Return the [X, Y] coordinate for the center point of the cell that contains the specified text.  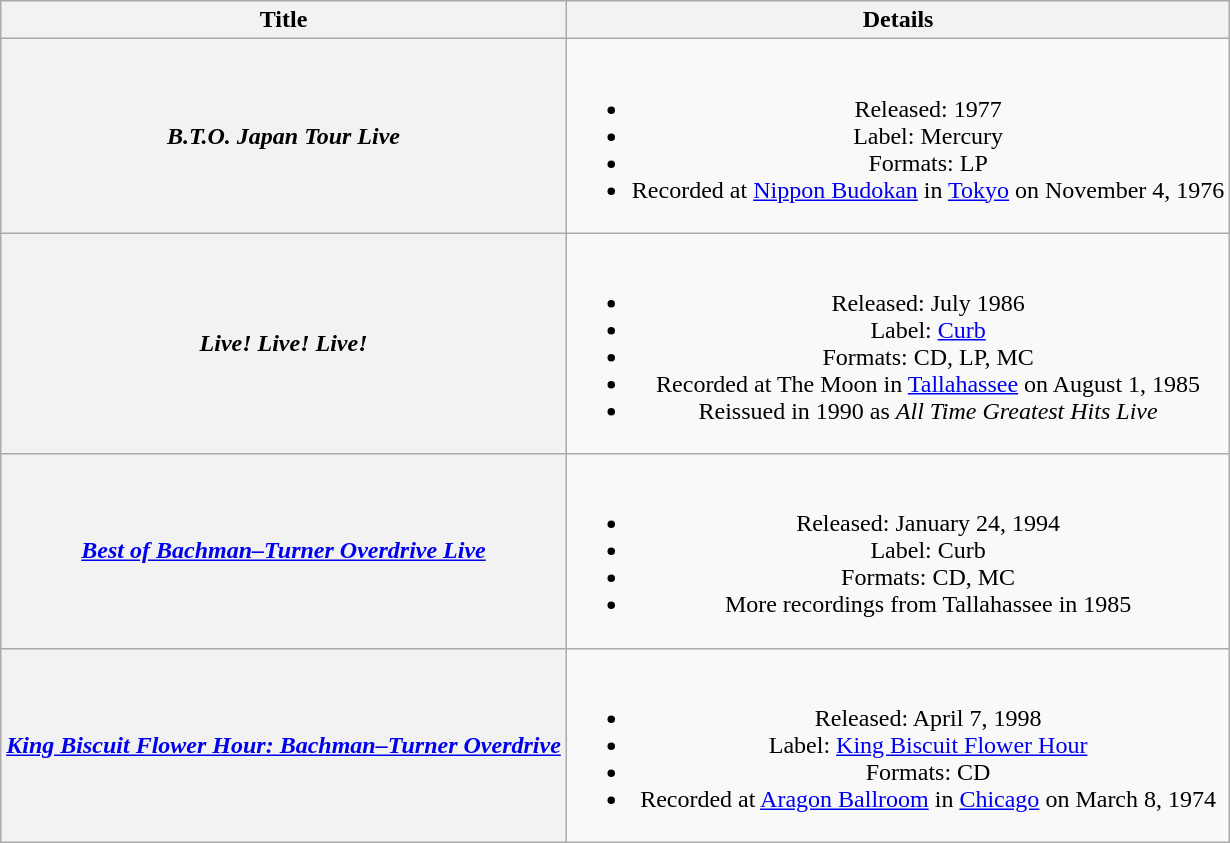
Released: January 24, 1994Label: CurbFormats: CD, MCMore recordings from Tallahassee in 1985 [898, 551]
Released: July 1986Label: CurbFormats: CD, LP, MCRecorded at The Moon in Tallahassee on August 1, 1985Reissued in 1990 as All Time Greatest Hits Live [898, 344]
Live! Live! Live! [284, 344]
Title [284, 20]
Released: 1977Label: MercuryFormats: LPRecorded at Nippon Budokan in Tokyo on November 4, 1976 [898, 136]
King Biscuit Flower Hour: Bachman–Turner Overdrive [284, 745]
Best of Bachman–Turner Overdrive Live [284, 551]
Released: April 7, 1998Label: King Biscuit Flower HourFormats: CDRecorded at Aragon Ballroom in Chicago on March 8, 1974 [898, 745]
Details [898, 20]
B.T.O. Japan Tour Live [284, 136]
